Return [x, y] of the center of cell containing provided text 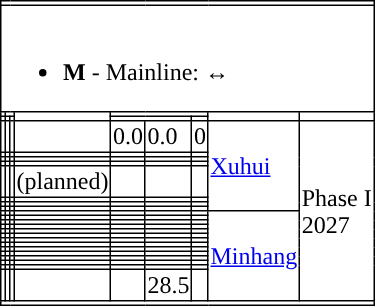
28.5 [168, 285]
Phase I 2027 [336, 211]
Minhang [254, 256]
Xuhui [254, 166]
M - Mainline: ↔ [188, 58]
(planned) [62, 182]
0 [200, 137]
